Locate the cell with the specified text and output its [x, y] center coordinate. 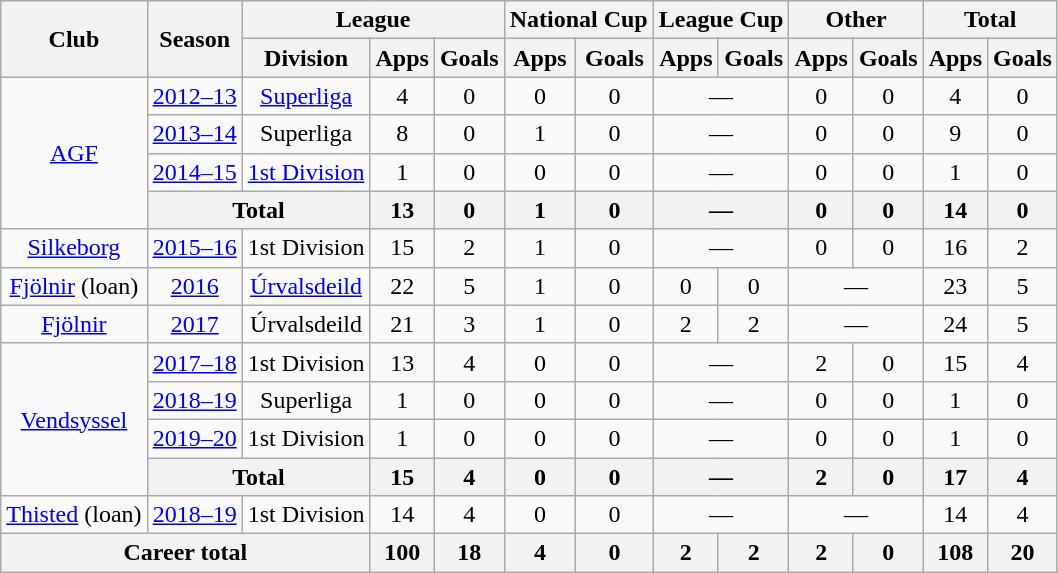
24 [955, 324]
9 [955, 134]
2014–15 [194, 172]
Fjölnir (loan) [74, 286]
2019–20 [194, 438]
22 [402, 286]
2017–18 [194, 362]
18 [469, 553]
Silkeborg [74, 248]
2015–16 [194, 248]
20 [1023, 553]
Season [194, 39]
Fjölnir [74, 324]
100 [402, 553]
2013–14 [194, 134]
16 [955, 248]
17 [955, 477]
Career total [186, 553]
Vendsyssel [74, 419]
108 [955, 553]
Division [306, 58]
8 [402, 134]
Thisted (loan) [74, 515]
21 [402, 324]
AGF [74, 153]
23 [955, 286]
League Cup [721, 20]
2016 [194, 286]
2012–13 [194, 96]
Club [74, 39]
2017 [194, 324]
Other [856, 20]
League [373, 20]
National Cup [578, 20]
3 [469, 324]
